Determine the [X, Y] coordinate at the center of the cell enclosing the given text.  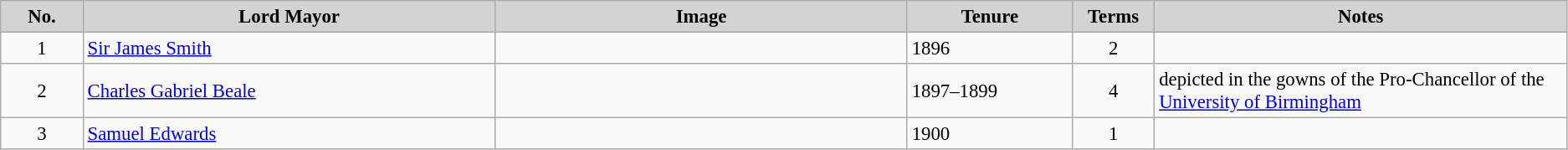
3 [42, 134]
Notes [1360, 17]
Sir James Smith [290, 49]
No. [42, 17]
Charles Gabriel Beale [290, 91]
depicted in the gowns of the Pro-Chancellor of the University of Birmingham [1360, 91]
Image [701, 17]
Samuel Edwards [290, 134]
1896 [989, 49]
1900 [989, 134]
Terms [1113, 17]
Tenure [989, 17]
1897–1899 [989, 91]
Lord Mayor [290, 17]
4 [1113, 91]
